Identify which cell holds the provided text, then report its (X, Y) central coordinate. 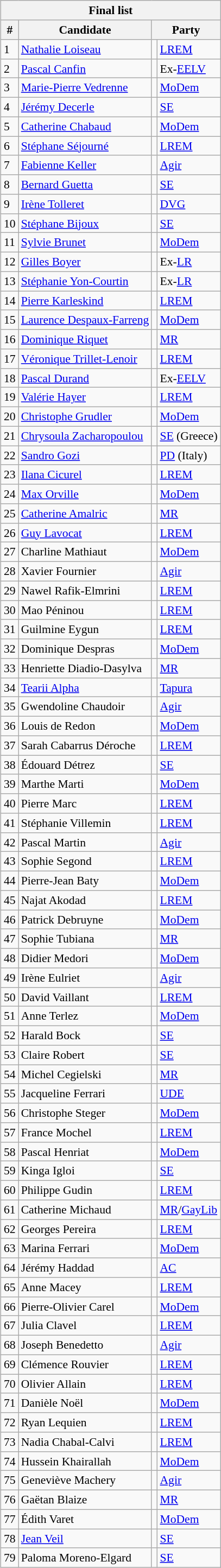
63 (10, 1248)
Gilles Boyer (85, 262)
39 (10, 784)
Didier Medori (85, 958)
Georges Pereira (85, 1229)
Catherine Michaud (85, 1210)
Christophe Steger (85, 1113)
Najat Akodad (85, 900)
Véronique Trillet-Lenoir (85, 359)
55 (10, 1093)
Bernard Guetta (85, 185)
30 (10, 610)
26 (10, 533)
9 (10, 204)
Joseph Benedetto (85, 1345)
45 (10, 900)
52 (10, 1035)
41 (10, 823)
20 (10, 416)
78 (10, 1539)
59 (10, 1171)
21 (10, 436)
Ilana Cicurel (85, 475)
60 (10, 1190)
19 (10, 397)
69 (10, 1364)
Nadia Chabal-Calvi (85, 1442)
23 (10, 475)
24 (10, 494)
Claire Robert (85, 1055)
35 (10, 707)
MR/GayLib (188, 1210)
10 (10, 223)
Jérémy Haddad (85, 1268)
1 (10, 49)
13 (10, 281)
77 (10, 1519)
70 (10, 1384)
53 (10, 1055)
Tapura (188, 687)
Marthe Marti (85, 784)
Stéphane Séjourné (85, 146)
73 (10, 1442)
Catherine Amalric (85, 514)
Philippe Gudin (85, 1190)
8 (10, 185)
Geneviève Machery (85, 1481)
6 (10, 146)
61 (10, 1210)
Stéphanie Yon-Courtin (85, 281)
Marie-Pierre Vedrenne (85, 88)
Charline Mathiaut (85, 552)
Hussein Khairallah (85, 1461)
25 (10, 514)
Jacqueline Ferrari (85, 1093)
54 (10, 1074)
56 (10, 1113)
4 (10, 107)
UDE (188, 1093)
Édouard Détrez (85, 765)
DVG (188, 204)
Valérie Hayer (85, 397)
16 (10, 339)
62 (10, 1229)
49 (10, 978)
36 (10, 726)
France Mochel (85, 1133)
67 (10, 1326)
Candidate (85, 30)
Pierre Karleskind (85, 301)
76 (10, 1500)
AC (188, 1268)
Édith Varet (85, 1519)
Xavier Fournier (85, 571)
Pierre-Jean Baty (85, 881)
17 (10, 359)
Sylvie Brunet (85, 243)
57 (10, 1133)
Anne Macey (85, 1287)
Chrysoula Zacharopoulou (85, 436)
28 (10, 571)
Jérémy Decerle (85, 107)
Clémence Rouvier (85, 1364)
Dominique Riquet (85, 339)
PD (Italy) (188, 456)
74 (10, 1461)
51 (10, 1016)
SE (Greece) (188, 436)
14 (10, 301)
Pierre Marc (85, 804)
18 (10, 378)
Paloma Moreno-Elgard (85, 1558)
Sarah Cabarrus Déroche (85, 745)
72 (10, 1422)
Sandro Gozi (85, 456)
Laurence Despaux-Farreng (85, 320)
22 (10, 456)
68 (10, 1345)
Pascal Henriat (85, 1152)
12 (10, 262)
7 (10, 165)
Sophie Tubiana (85, 939)
34 (10, 687)
33 (10, 668)
Max Orville (85, 494)
Catherine Chabaud (85, 127)
38 (10, 765)
Party (186, 30)
66 (10, 1306)
Pierre-Olivier Carel (85, 1306)
Patrick Debruyne (85, 920)
Nathalie Loiseau (85, 49)
42 (10, 842)
3 (10, 88)
Louis de Redon (85, 726)
Irène Tolleret (85, 204)
5 (10, 127)
Marina Ferrari (85, 1248)
40 (10, 804)
Jean Veil (85, 1539)
Irène Eulriet (85, 978)
Stéphane Bijoux (85, 223)
44 (10, 881)
Final list (111, 10)
Anne Terlez (85, 1016)
Pascal Canfin (85, 68)
Ryan Lequien (85, 1422)
Pascal Durand (85, 378)
Sophie Segond (85, 862)
29 (10, 591)
Stéphanie Villemin (85, 823)
48 (10, 958)
32 (10, 649)
47 (10, 939)
Fabienne Keller (85, 165)
79 (10, 1558)
Dominique Despras (85, 649)
64 (10, 1268)
Mao Péninou (85, 610)
Christophe Grudler (85, 416)
Nawel Rafik-Elmrini (85, 591)
31 (10, 629)
65 (10, 1287)
Danièle Noël (85, 1403)
11 (10, 243)
David Vaillant (85, 997)
58 (10, 1152)
Pascal Martin (85, 842)
50 (10, 997)
27 (10, 552)
# (10, 30)
Julia Clavel (85, 1326)
Gaëtan Blaize (85, 1500)
Olivier Allain (85, 1384)
15 (10, 320)
Guilmine Eygun (85, 629)
37 (10, 745)
Kinga Igloi (85, 1171)
Henriette Diadio-Dasylva (85, 668)
75 (10, 1481)
Tearii Alpha (85, 687)
46 (10, 920)
Harald Bock (85, 1035)
Michel Cegielski (85, 1074)
71 (10, 1403)
Guy Lavocat (85, 533)
Gwendoline Chaudoir (85, 707)
2 (10, 68)
43 (10, 862)
